Output the (X, Y) coordinate of the center of the cell containing the given text.  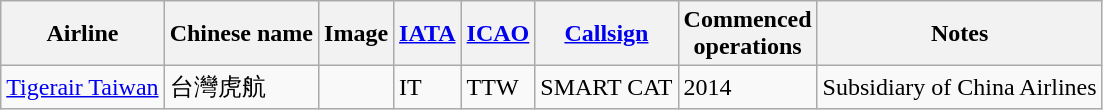
Callsign (606, 34)
台灣虎航 (241, 88)
IT (428, 88)
Chinese name (241, 34)
Airline (82, 34)
Image (356, 34)
Subsidiary of China Airlines (960, 88)
SMART CAT (606, 88)
ICAO (498, 34)
2014 (748, 88)
TTW (498, 88)
Commenced operations (748, 34)
IATA (428, 34)
Notes (960, 34)
Tigerair Taiwan (82, 88)
